For the text-containing cell, return its midpoint in (x, y) coordinate format. 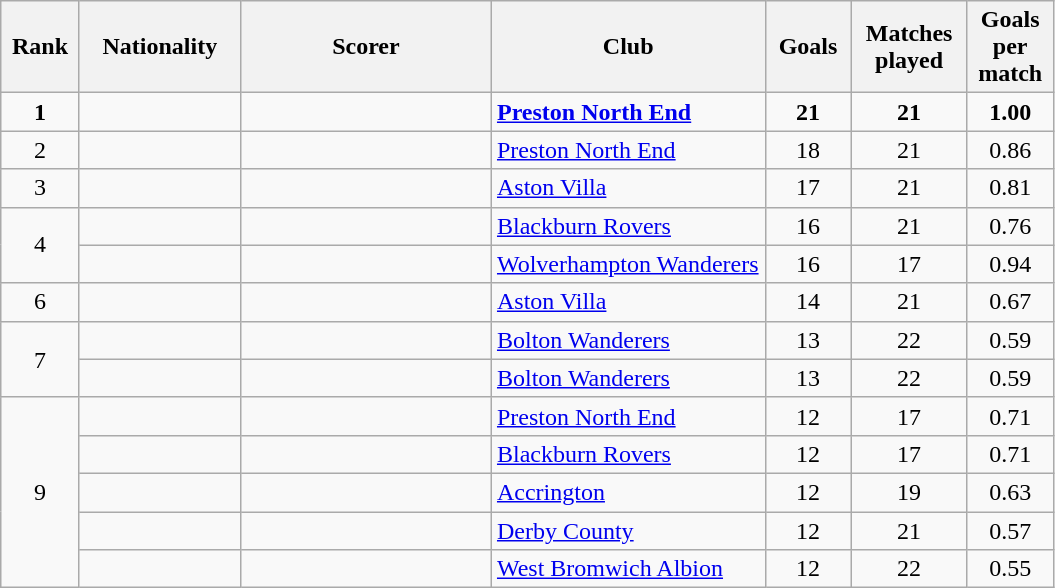
Wolverhampton Wanderers (628, 264)
Club (628, 47)
Rank (40, 47)
3 (40, 188)
19 (909, 492)
Accrington (628, 492)
9 (40, 492)
1.00 (1010, 112)
0.63 (1010, 492)
18 (808, 150)
4 (40, 245)
Scorer (366, 47)
0.76 (1010, 226)
0.55 (1010, 569)
2 (40, 150)
1 (40, 112)
Nationality (160, 47)
Goals per match (1010, 47)
0.81 (1010, 188)
0.67 (1010, 302)
6 (40, 302)
West Bromwich Albion (628, 569)
0.57 (1010, 531)
Goals (808, 47)
Matches played (909, 47)
0.86 (1010, 150)
0.94 (1010, 264)
7 (40, 359)
Derby County (628, 531)
14 (808, 302)
